Find where the given text appears and provide that cell's center as [x, y] coordinate. 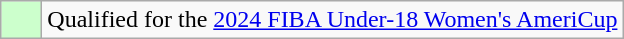
Qualified for the 2024 FIBA Under-18 Women's AmeriCup [332, 20]
